Return (X, Y) of the center of cell containing provided text 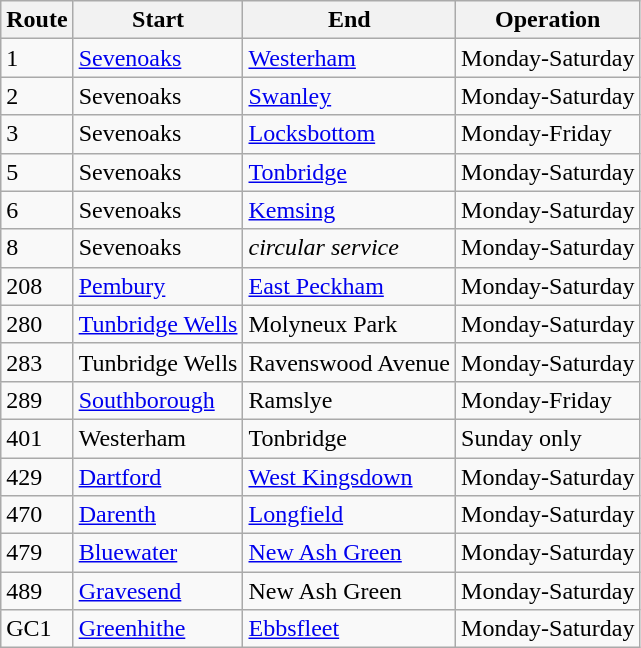
Route (37, 20)
429 (37, 477)
489 (37, 591)
Southborough (158, 400)
Longfield (350, 515)
Ramslye (350, 400)
Swanley (350, 96)
Greenhithe (158, 629)
Start (158, 20)
Dartford (158, 477)
Gravesend (158, 591)
Pembury (158, 286)
3 (37, 134)
End (350, 20)
289 (37, 400)
5 (37, 172)
Locksbottom (350, 134)
Molyneux Park (350, 324)
470 (37, 515)
Bluewater (158, 553)
8 (37, 248)
Darenth (158, 515)
283 (37, 362)
280 (37, 324)
Ebbsfleet (350, 629)
1 (37, 58)
Operation (548, 20)
479 (37, 553)
GC1 (37, 629)
401 (37, 438)
2 (37, 96)
208 (37, 286)
6 (37, 210)
Sunday only (548, 438)
circular service (350, 248)
Ravenswood Avenue (350, 362)
East Peckham (350, 286)
Kemsing (350, 210)
West Kingsdown (350, 477)
